Scan for the cell matching the given text and deliver its (X, Y) coordinate at center. 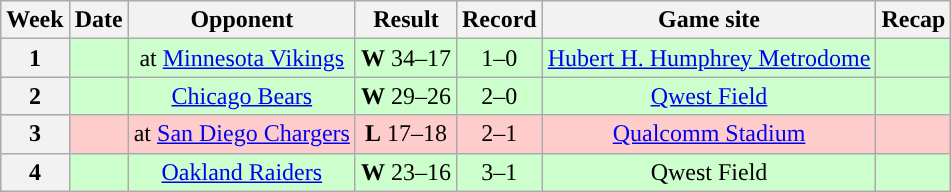
at Minnesota Vikings (242, 58)
at San Diego Chargers (242, 134)
2–0 (499, 96)
Chicago Bears (242, 96)
Week (35, 20)
4 (35, 172)
1 (35, 58)
Qualcomm Stadium (709, 134)
W 23–16 (406, 172)
Opponent (242, 20)
Oakland Raiders (242, 172)
2 (35, 96)
Recap (914, 20)
3 (35, 134)
Game site (709, 20)
Hubert H. Humphrey Metrodome (709, 58)
W 29–26 (406, 96)
Result (406, 20)
2–1 (499, 134)
L 17–18 (406, 134)
Date (98, 20)
W 34–17 (406, 58)
1–0 (499, 58)
3–1 (499, 172)
Record (499, 20)
